For the text-containing cell, return its midpoint in [X, Y] coordinate format. 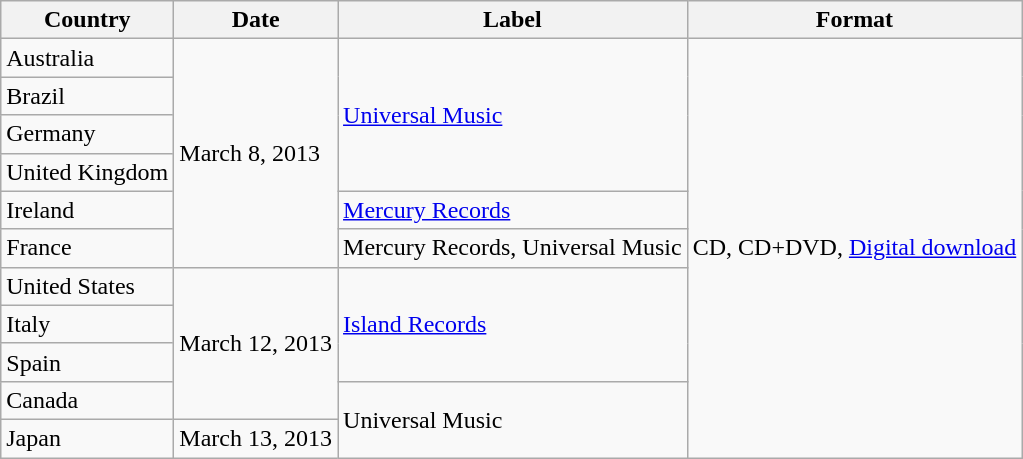
Format [854, 20]
United States [88, 286]
Country [88, 20]
Canada [88, 400]
March 13, 2013 [256, 438]
Brazil [88, 96]
Label [513, 20]
March 8, 2013 [256, 153]
Italy [88, 324]
Spain [88, 362]
Island Records [513, 324]
CD, CD+DVD, Digital download [854, 248]
Australia [88, 58]
Germany [88, 134]
France [88, 248]
Japan [88, 438]
United Kingdom [88, 172]
Mercury Records, Universal Music [513, 248]
Ireland [88, 210]
March 12, 2013 [256, 343]
Date [256, 20]
Mercury Records [513, 210]
